Output the [x, y] coordinate of the center of the cell containing the given text.  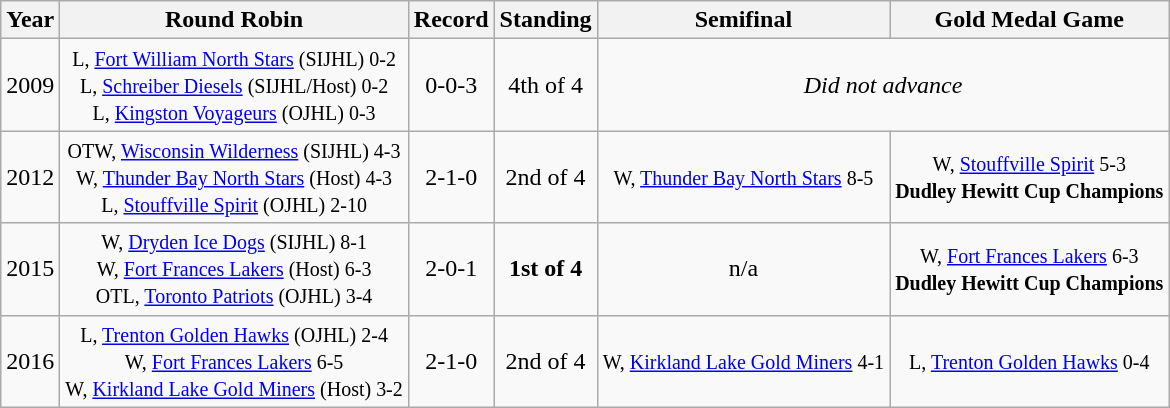
n/a [743, 269]
4th of 4 [546, 85]
Round Robin [234, 20]
OTW, Wisconsin Wilderness (SIJHL) 4-3W, Thunder Bay North Stars (Host) 4-3L, Stouffville Spirit (OJHL) 2-10 [234, 177]
Semifinal [743, 20]
1st of 4 [546, 269]
L, Fort William North Stars (SIJHL) 0-2L, Schreiber Diesels (SIJHL/Host) 0-2L, Kingston Voyageurs (OJHL) 0-3 [234, 85]
W, Thunder Bay North Stars 8-5 [743, 177]
W, Fort Frances Lakers 6-3 Dudley Hewitt Cup Champions [1030, 269]
W, Dryden Ice Dogs (SIJHL) 8-1 W, Fort Frances Lakers (Host) 6-3OTL, Toronto Patriots (OJHL) 3-4 [234, 269]
Standing [546, 20]
0-0-3 [451, 85]
W, Kirkland Lake Gold Miners 4-1 [743, 361]
Record [451, 20]
L, Trenton Golden Hawks (OJHL) 2-4 W, Fort Frances Lakers 6-5W, Kirkland Lake Gold Miners (Host) 3-2 [234, 361]
2015 [30, 269]
Year [30, 20]
2009 [30, 85]
W, Stouffville Spirit 5-3 Dudley Hewitt Cup Champions [1030, 177]
2016 [30, 361]
2-0-1 [451, 269]
Gold Medal Game [1030, 20]
Did not advance [883, 85]
2012 [30, 177]
L, Trenton Golden Hawks 0-4 [1030, 361]
